Find where the given text appears and provide that cell's center as (X, Y) coordinate. 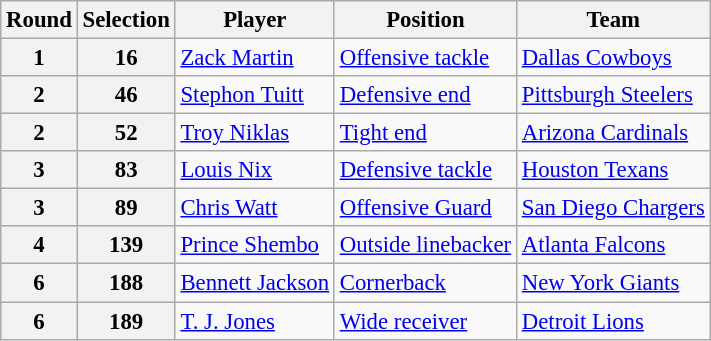
Detroit Lions (613, 321)
Chris Watt (254, 208)
Defensive tackle (425, 170)
Outside linebacker (425, 245)
Defensive end (425, 95)
Round (39, 20)
52 (126, 133)
Atlanta Falcons (613, 245)
188 (126, 283)
Arizona Cardinals (613, 133)
Position (425, 20)
Offensive Guard (425, 208)
Troy Niklas (254, 133)
Stephon Tuitt (254, 95)
4 (39, 245)
Offensive tackle (425, 58)
Louis Nix (254, 170)
New York Giants (613, 283)
46 (126, 95)
16 (126, 58)
Zack Martin (254, 58)
Player (254, 20)
1 (39, 58)
83 (126, 170)
Selection (126, 20)
Pittsburgh Steelers (613, 95)
Tight end (425, 133)
San Diego Chargers (613, 208)
Cornerback (425, 283)
189 (126, 321)
89 (126, 208)
Bennett Jackson (254, 283)
Wide receiver (425, 321)
Houston Texans (613, 170)
Team (613, 20)
T. J. Jones (254, 321)
Dallas Cowboys (613, 58)
139 (126, 245)
Prince Shembo (254, 245)
